Scan for the cell matching the given text and deliver its (x, y) coordinate at center. 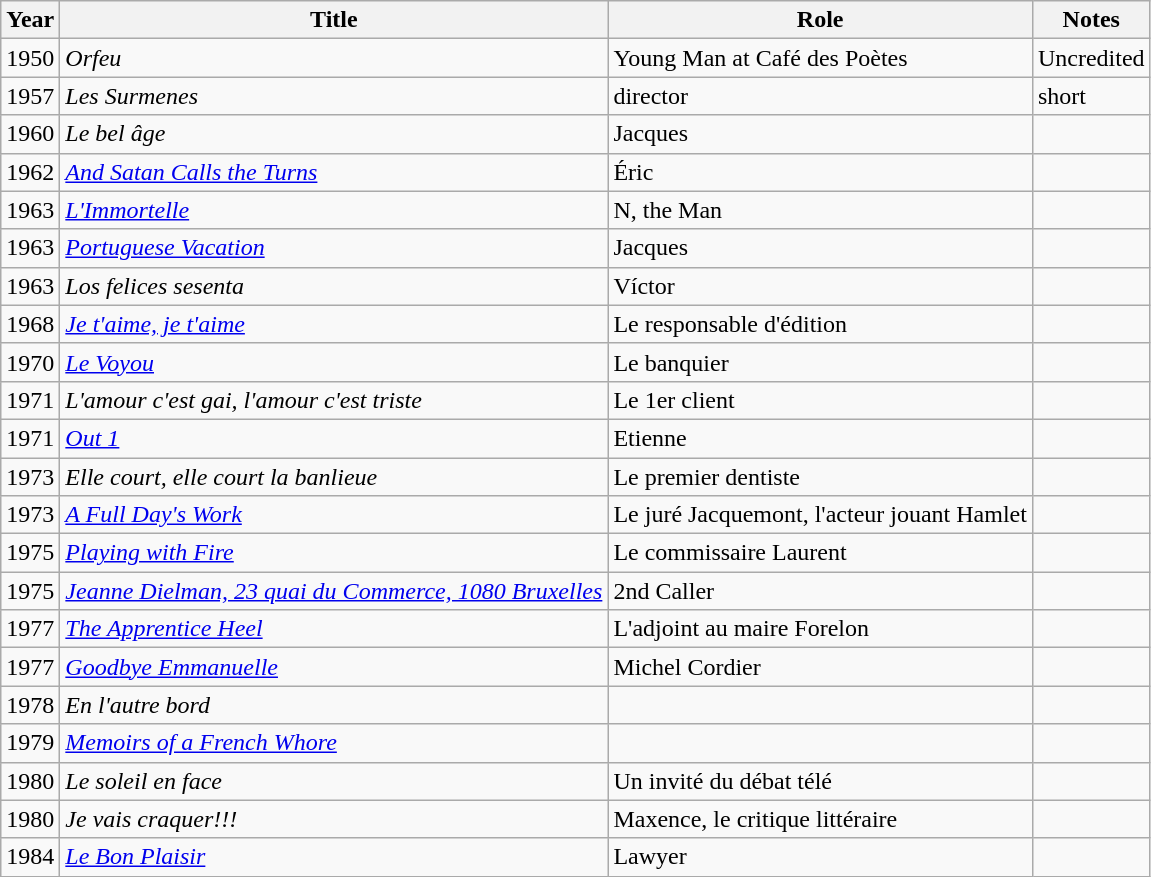
Le Voyou (334, 362)
Michel Cordier (820, 667)
N, the Man (820, 210)
Lawyer (820, 857)
Les Surmenes (334, 96)
Uncredited (1091, 58)
Portuguese Vacation (334, 248)
Los felices sesenta (334, 286)
A Full Day's Work (334, 515)
Le premier dentiste (820, 477)
Le responsable d'édition (820, 324)
Le bel âge (334, 134)
1960 (30, 134)
1950 (30, 58)
1957 (30, 96)
Orfeu (334, 58)
L'adjoint au maire Forelon (820, 629)
Jeanne Dielman, 23 quai du Commerce, 1080 Bruxelles (334, 591)
Le banquier (820, 362)
And Satan Calls the Turns (334, 172)
2nd Caller (820, 591)
Elle court, elle court la banlieue (334, 477)
Year (30, 20)
1968 (30, 324)
Le Bon Plaisir (334, 857)
L'Immortelle (334, 210)
Memoirs of a French Whore (334, 743)
Maxence, le critique littéraire (820, 819)
En l'autre bord (334, 705)
Playing with Fire (334, 553)
Notes (1091, 20)
L'amour c'est gai, l'amour c'est triste (334, 400)
1962 (30, 172)
Etienne (820, 438)
Title (334, 20)
Le 1er client (820, 400)
Le juré Jacquemont, l'acteur jouant Hamlet (820, 515)
1984 (30, 857)
Éric (820, 172)
1979 (30, 743)
Young Man at Café des Poètes (820, 58)
Goodbye Emmanuelle (334, 667)
director (820, 96)
Le soleil en face (334, 781)
Víctor (820, 286)
1978 (30, 705)
Un invité du débat télé (820, 781)
Le commissaire Laurent (820, 553)
1970 (30, 362)
short (1091, 96)
Role (820, 20)
Out 1 (334, 438)
Je vais craquer!!! (334, 819)
Je t'aime, je t'aime (334, 324)
The Apprentice Heel (334, 629)
